Search for the cell housing the specified text and yield its (X, Y) center coordinate. 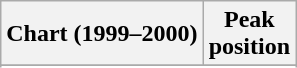
Chart (1999–2000) (102, 34)
Peakposition (249, 34)
